Capture the cell that displays the provided text and extract its [X, Y] central coordinate. 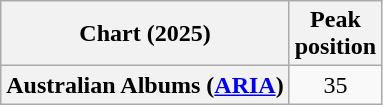
Chart (2025) [145, 34]
Peakposition [335, 34]
35 [335, 85]
Australian Albums (ARIA) [145, 85]
